Return the (X, Y) coordinate for the center point of the cell that contains the specified text.  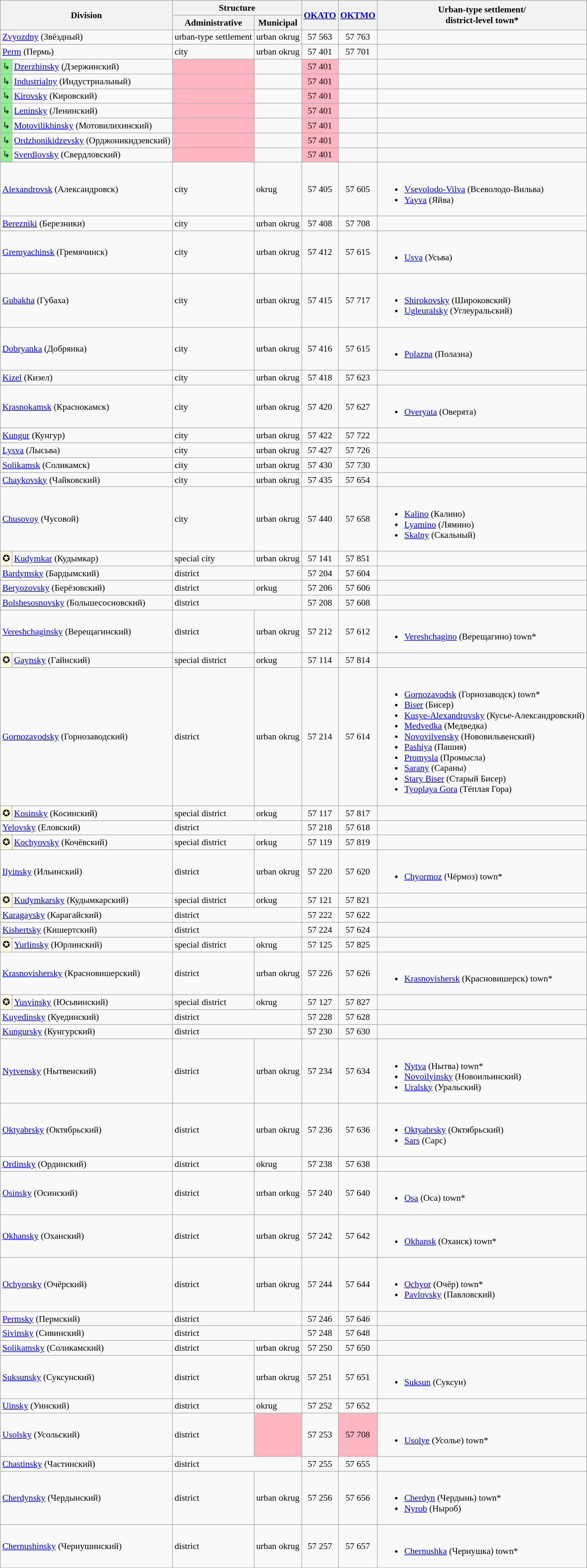
57 642 (357, 1236)
Chernushinsky (Чернушинский) (87, 1546)
57 440 (320, 519)
57 763 (357, 37)
57 412 (320, 252)
Karagaysky (Карагайский) (87, 915)
57 420 (320, 406)
57 114 (320, 660)
Chastinsky (Частинский) (87, 1464)
Kochyovsky (Кочёвский) (92, 843)
57 655 (357, 1464)
Industrialny (Индустриальный) (92, 81)
57 624 (357, 930)
57 242 (320, 1236)
57 418 (320, 378)
57 244 (320, 1285)
urban orkug (278, 1193)
57 722 (357, 436)
Shirokovsky (Широковский)Ugleuralsky (Углеуральский) (482, 301)
57 701 (357, 52)
57 218 (320, 828)
57 627 (357, 406)
57 628 (357, 1017)
Ochyorsky (Очёрский) (87, 1285)
57 214 (320, 737)
57 612 (357, 632)
57 656 (357, 1498)
57 206 (320, 588)
57 646 (357, 1319)
57 650 (357, 1348)
57 638 (357, 1164)
57 604 (357, 573)
Gornozavodsky (Горнозаводский) (87, 737)
57 408 (320, 223)
Motovilikhinsky (Мотовилихинский) (92, 126)
57 630 (357, 1032)
57 614 (357, 737)
57 640 (357, 1193)
Yusvinsky (Юсьвинский) (92, 1003)
57 620 (357, 872)
57 405 (320, 189)
Ordinsky (Ординский) (87, 1164)
Krasnovishersky (Красновишерский) (87, 973)
57 204 (320, 573)
57 125 (320, 945)
57 726 (357, 450)
57 212 (320, 632)
57 651 (357, 1377)
57 256 (320, 1498)
Vsevolodo-Vilva (Всеволодо-Вильва)Yayva (Яйва) (482, 189)
57 605 (357, 189)
Vereshchagino (Верещагино) town* (482, 632)
57 252 (320, 1406)
57 415 (320, 301)
57 255 (320, 1464)
57 658 (357, 519)
Kudymkar (Кудымкар) (92, 559)
special city (213, 559)
Cherdyn (Чердынь) town*Nyrob (Ныроб) (482, 1498)
Suksun (Суксун) (482, 1377)
57 817 (357, 813)
Beryozovsky (Берёзовский) (87, 588)
Kungur (Кунгур) (87, 436)
Urban-type settlement/district-level town* (482, 15)
57 430 (320, 465)
57 427 (320, 450)
Perm (Пермь) (87, 52)
57 220 (320, 872)
Alexandrovsk (Александровск) (87, 189)
Nytva (Нытва) town*Novoilyinsky (Новоильинский)Uralsky (Уральский) (482, 1071)
57 416 (320, 349)
57 608 (357, 603)
Usva (Усьва) (482, 252)
Usolye (Усолье) town* (482, 1435)
Kirovsky (Кировский) (92, 96)
Yurlinsky (Юрлинский) (92, 945)
Sverdlovsky (Свердловский) (92, 155)
Kizel (Кизел) (87, 378)
Dobryanka (Добрянка) (87, 349)
57 226 (320, 973)
urban-type settlement (213, 37)
Leninsky (Ленинский) (92, 111)
Zvyozdny (Звёздный) (87, 37)
57 127 (320, 1003)
57 730 (357, 465)
57 563 (320, 37)
Vereshchaginsky (Верещагинский) (87, 632)
Uinsky (Уинский) (87, 1406)
57 251 (320, 1377)
57 654 (357, 480)
57 246 (320, 1319)
57 422 (320, 436)
Sivinsky (Сивинский) (87, 1333)
Chernushka (Чернушка) town* (482, 1546)
57 717 (357, 301)
Krasnokamsk (Краснокамск) (87, 406)
57 253 (320, 1435)
57 236 (320, 1130)
Okhansky (Оханский) (87, 1236)
Chaykovsky (Чайковский) (87, 480)
Krasnovishersk (Красновишерск) town* (482, 973)
Oktyabrsky (Октябрьский) (87, 1130)
Kalino (Калино)Lyamino (Лямино)Skalny (Скальный) (482, 519)
57 827 (357, 1003)
Cherdynsky (Чердынский) (87, 1498)
57 222 (320, 915)
57 644 (357, 1285)
Chusovoy (Чусовой) (87, 519)
57 248 (320, 1333)
Division (87, 15)
57 257 (320, 1546)
57 618 (357, 828)
57 623 (357, 378)
Solikamsky (Соликамский) (87, 1348)
57 435 (320, 480)
57 814 (357, 660)
Bardymsky (Бардымский) (87, 573)
57 234 (320, 1071)
OKATO (320, 15)
57 622 (357, 915)
Dzerzhinsky (Дзержинский) (92, 67)
57 208 (320, 603)
Solikamsk (Соликамск) (87, 465)
57 819 (357, 843)
57 825 (357, 945)
Kudymkarsky (Кудымкарский) (92, 900)
Ordzhonikidzevsky (Орджоникидзевский) (92, 140)
57 657 (357, 1546)
Municipal (278, 23)
Okhansk (Оханск) town* (482, 1236)
57 119 (320, 843)
57 240 (320, 1193)
Lysva (Лысьва) (87, 450)
Kishertsky (Кишертский) (87, 930)
Kungursky (Кунгурский) (87, 1032)
57 851 (357, 559)
57 250 (320, 1348)
Overyata (Оверята) (482, 406)
Yelovsky (Еловский) (87, 828)
Osinsky (Осинский) (87, 1193)
Chyormoz (Чёрмоз) town* (482, 872)
Gremyachinsk (Гремячинск) (87, 252)
Usolsky (Усольский) (87, 1435)
57 141 (320, 559)
Ilyinsky (Ильинский) (87, 872)
Gubakha (Губаха) (87, 301)
57 224 (320, 930)
Nytvensky (Нытвенский) (87, 1071)
OKTMO (357, 15)
Kuyedinsky (Куединский) (87, 1017)
Administrative (213, 23)
57 636 (357, 1130)
57 648 (357, 1333)
Structure (237, 8)
Berezniki (Березники) (87, 223)
Kosinsky (Косинский) (92, 813)
57 238 (320, 1164)
57 626 (357, 973)
57 606 (357, 588)
57 228 (320, 1017)
Polazna (Полазна) (482, 349)
57 652 (357, 1406)
Oktyabrsky (Октябрьский)Sars (Сарс) (482, 1130)
57 117 (320, 813)
57 230 (320, 1032)
57 821 (357, 900)
57 634 (357, 1071)
Bolshesosnovsky (Большесосновский) (87, 603)
Osa (Оса) town* (482, 1193)
57 121 (320, 900)
Permsky (Пермский) (87, 1319)
Gaynsky (Гайнский) (92, 660)
Suksunsky (Суксунский) (87, 1377)
Ochyor (Очёр) town*Pavlovsky (Павловский) (482, 1285)
